Scan for the cell matching the given text and deliver its (x, y) coordinate at center. 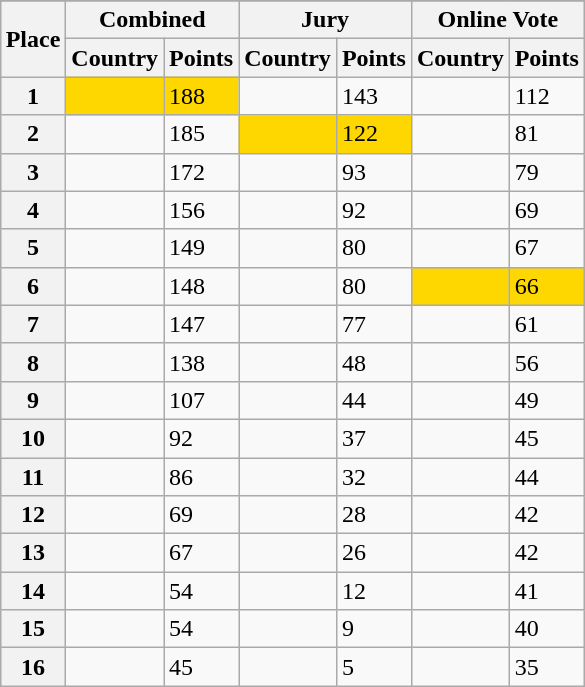
107 (202, 400)
Place (33, 39)
35 (546, 667)
37 (374, 438)
1 (33, 96)
148 (202, 286)
32 (374, 477)
61 (546, 324)
79 (546, 172)
172 (202, 172)
149 (202, 248)
156 (202, 210)
77 (374, 324)
6 (33, 286)
41 (546, 591)
147 (202, 324)
Combined (152, 20)
138 (202, 362)
8 (33, 362)
Online Vote (498, 20)
4 (33, 210)
188 (202, 96)
48 (374, 362)
11 (33, 477)
15 (33, 629)
112 (546, 96)
28 (374, 515)
14 (33, 591)
Jury (326, 20)
10 (33, 438)
93 (374, 172)
40 (546, 629)
81 (546, 134)
7 (33, 324)
185 (202, 134)
66 (546, 286)
13 (33, 553)
86 (202, 477)
3 (33, 172)
122 (374, 134)
143 (374, 96)
26 (374, 553)
16 (33, 667)
2 (33, 134)
49 (546, 400)
56 (546, 362)
